Return the (x, y) coordinate for the center point of the cell that contains the specified text.  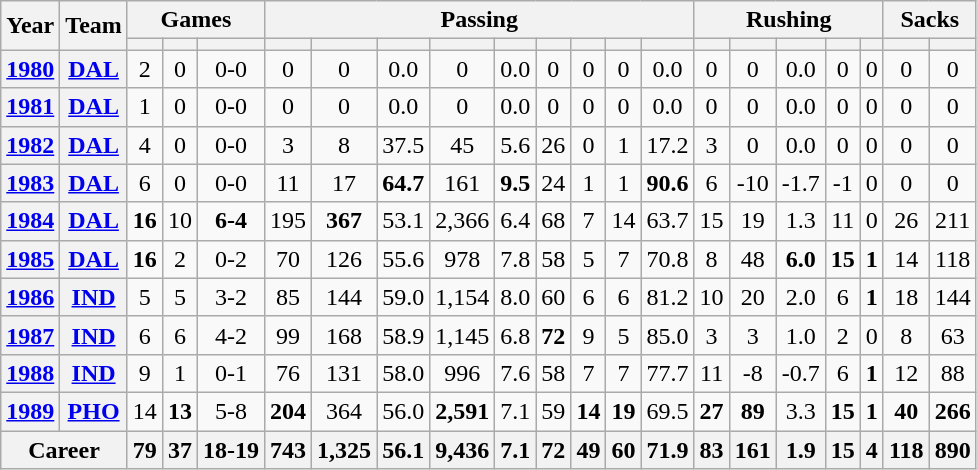
1988 (30, 373)
996 (462, 373)
364 (344, 411)
1984 (30, 221)
168 (344, 335)
58.9 (404, 335)
63 (952, 335)
59 (554, 411)
17 (344, 183)
Year (30, 26)
0-1 (230, 373)
1987 (30, 335)
211 (952, 221)
6.4 (516, 221)
2,591 (462, 411)
195 (288, 221)
-1.7 (800, 183)
85 (288, 297)
85.0 (668, 335)
83 (712, 449)
Career (64, 449)
131 (344, 373)
68 (554, 221)
27 (712, 411)
77.7 (668, 373)
1.9 (800, 449)
18-19 (230, 449)
49 (588, 449)
63.7 (668, 221)
3.3 (800, 411)
126 (344, 259)
76 (288, 373)
53.1 (404, 221)
Games (196, 20)
99 (288, 335)
1980 (30, 69)
70.8 (668, 259)
90.6 (668, 183)
2,366 (462, 221)
204 (288, 411)
64.7 (404, 183)
37 (180, 449)
59.0 (404, 297)
890 (952, 449)
18 (906, 297)
55.6 (404, 259)
266 (952, 411)
743 (288, 449)
1981 (30, 107)
79 (144, 449)
1.0 (800, 335)
12 (906, 373)
6.8 (516, 335)
-0.7 (800, 373)
81.2 (668, 297)
48 (752, 259)
1982 (30, 145)
978 (462, 259)
Sacks (930, 20)
37.5 (404, 145)
89 (752, 411)
1.3 (800, 221)
1,154 (462, 297)
17.2 (668, 145)
Team (94, 26)
9,436 (462, 449)
Rushing (788, 20)
PHO (94, 411)
56.0 (404, 411)
Passing (480, 20)
13 (180, 411)
-8 (752, 373)
56.1 (404, 449)
4-2 (230, 335)
9.5 (516, 183)
367 (344, 221)
58.0 (404, 373)
70 (288, 259)
0-2 (230, 259)
8.0 (516, 297)
1,325 (344, 449)
1985 (30, 259)
5.6 (516, 145)
88 (952, 373)
6.0 (800, 259)
40 (906, 411)
5-8 (230, 411)
6-4 (230, 221)
1,145 (462, 335)
7.6 (516, 373)
7.8 (516, 259)
1989 (30, 411)
1983 (30, 183)
-10 (752, 183)
69.5 (668, 411)
1986 (30, 297)
3-2 (230, 297)
71.9 (668, 449)
-1 (842, 183)
24 (554, 183)
45 (462, 145)
20 (752, 297)
2.0 (800, 297)
